Find where the given text appears and provide that cell's center as [X, Y] coordinate. 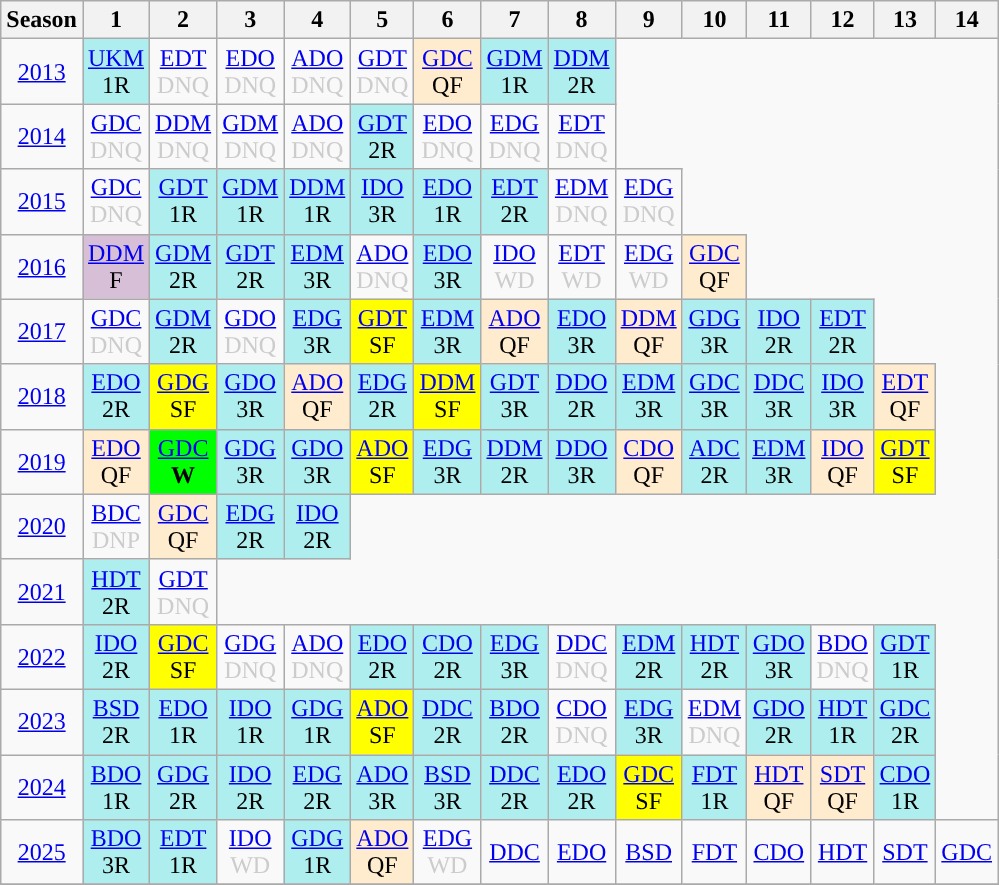
13 [905, 20]
2025 [42, 852]
10 [714, 20]
GDC3R [714, 396]
DDMSF [448, 396]
DDC [514, 852]
5 [382, 20]
DDMF [116, 266]
2019 [42, 462]
IDOQF [842, 462]
2020 [42, 526]
8 [582, 20]
Season [42, 20]
2016 [42, 266]
GDG2R [184, 786]
GDCW [184, 462]
BDODNQ [842, 656]
EDM2R [648, 656]
2017 [42, 332]
2014 [42, 136]
GDO2R [779, 722]
GDC2R [905, 722]
HDTQF [779, 786]
DDMQF [648, 332]
GDMDNQ [250, 136]
14 [967, 20]
ADO3R [382, 786]
BDO2R [514, 722]
2015 [42, 202]
7 [514, 20]
HDT1R [842, 722]
IDO1R [250, 722]
BDCDNP [116, 526]
6 [448, 20]
EDT1R [184, 852]
CDO2R [448, 656]
BDO3R [116, 852]
GDT3R [514, 396]
ADC2R [714, 462]
CDO [779, 852]
2018 [42, 396]
4 [318, 20]
FDT [714, 852]
9 [648, 20]
12 [842, 20]
DDC3R [779, 396]
HDT [842, 852]
DDMDNQ [184, 136]
2021 [42, 592]
BSD2R [116, 722]
2013 [42, 72]
DDO2R [582, 396]
2023 [42, 722]
3 [250, 20]
GDC [967, 852]
2022 [42, 656]
SDT [905, 852]
CDO1R [905, 786]
FDT1R [714, 786]
EDTWD [582, 266]
EDO [582, 852]
BSD [648, 852]
CDOQF [648, 462]
CDODNQ [582, 722]
11 [779, 20]
GDODNQ [250, 332]
EDTQF [905, 396]
GDGDNQ [250, 656]
2024 [42, 786]
SDTQF [842, 786]
2 [184, 20]
BDO1R [116, 786]
1 [116, 20]
EDOQF [116, 462]
BSD3R [448, 786]
DDM1R [318, 202]
DDCDNQ [582, 656]
GDGSF [184, 396]
UKM1R [116, 72]
DDO3R [582, 462]
